From the cell containing the given text, extract its center point as [X, Y] coordinate. 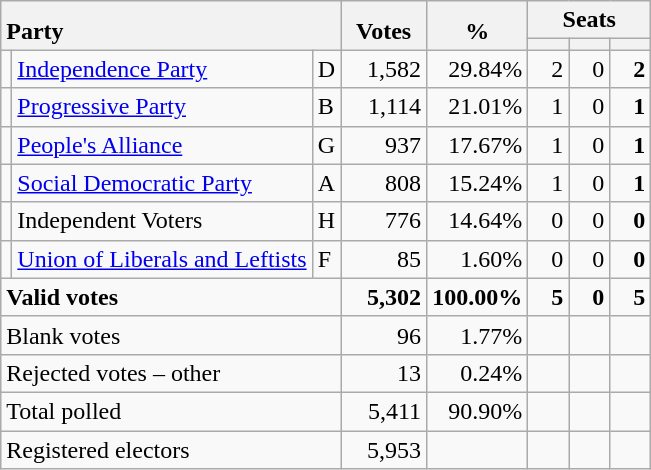
5,953 [384, 449]
Total polled [171, 411]
5,411 [384, 411]
21.01% [478, 107]
H [326, 221]
Registered electors [171, 449]
F [326, 259]
People's Alliance [162, 145]
15.24% [478, 183]
Valid votes [171, 297]
Union of Liberals and Leftists [162, 259]
D [326, 69]
776 [384, 221]
Progressive Party [162, 107]
5,302 [384, 297]
1,114 [384, 107]
14.64% [478, 221]
0.24% [478, 373]
1,582 [384, 69]
17.67% [478, 145]
96 [384, 335]
Seats [590, 20]
Rejected votes – other [171, 373]
937 [384, 145]
Social Democratic Party [162, 183]
% [478, 26]
90.90% [478, 411]
85 [384, 259]
B [326, 107]
Party [171, 26]
Independent Voters [162, 221]
29.84% [478, 69]
G [326, 145]
Blank votes [171, 335]
100.00% [478, 297]
A [326, 183]
Independence Party [162, 69]
808 [384, 183]
13 [384, 373]
1.60% [478, 259]
Votes [384, 26]
1.77% [478, 335]
